For the text-containing cell, return its midpoint in [x, y] coordinate format. 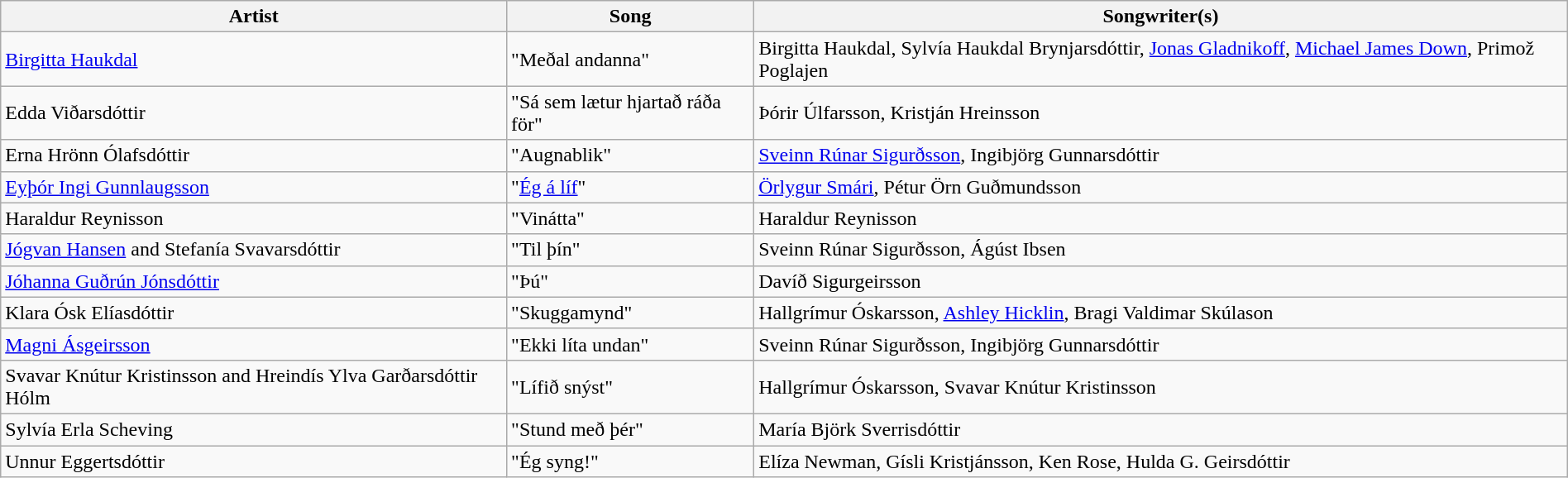
Birgitta Haukdal, Sylvía Haukdal Brynjarsdóttir, Jonas Gladnikoff, Michael James Down, Primož Poglajen [1161, 60]
Erna Hrönn Ólafsdóttir [254, 155]
"Vinátta" [630, 218]
Elíza Newman, Gísli Kristjánsson, Ken Rose, Hulda G. Geirsdóttir [1161, 461]
"Lífið snýst" [630, 387]
Songwriter(s) [1161, 17]
Svavar Knútur Kristinsson and Hreindís Ylva Garðarsdóttir Hólm [254, 387]
"Til þín" [630, 250]
Artist [254, 17]
Sveinn Rúnar Sigurðsson, Ágúst Ibsen [1161, 250]
Eyþór Ingi Gunnlaugsson [254, 187]
"Sá sem lætur hjartað ráða för" [630, 112]
"Ég á líf" [630, 187]
Edda Viðarsdóttir [254, 112]
"Meðal andanna" [630, 60]
Davíð Sigurgeirsson [1161, 281]
"Stund með þér" [630, 429]
Þórir Úlfarsson, Kristján Hreinsson [1161, 112]
"Augnablik" [630, 155]
María Björk Sverrisdóttir [1161, 429]
Örlygur Smári, Pétur Örn Guðmundsson [1161, 187]
Magni Ásgeirsson [254, 344]
Hallgrímur Óskarsson, Ashley Hicklin, Bragi Valdimar Skúlason [1161, 313]
Klara Ósk Elíasdóttir [254, 313]
Birgitta Haukdal [254, 60]
Jóhanna Guðrún Jónsdóttir [254, 281]
Sylvía Erla Scheving [254, 429]
"Ég syng!" [630, 461]
Unnur Eggertsdóttir [254, 461]
Hallgrímur Óskarsson, Svavar Knútur Kristinsson [1161, 387]
Song [630, 17]
Jógvan Hansen and Stefanía Svavarsdóttir [254, 250]
"Þú" [630, 281]
"Ekki líta undan" [630, 344]
"Skuggamynd" [630, 313]
